Determine the (x, y) coordinate at the center of the cell enclosing the given text.  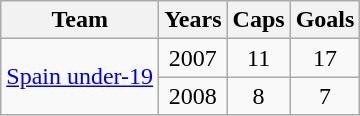
Caps (258, 20)
Team (80, 20)
Goals (325, 20)
8 (258, 96)
17 (325, 58)
2008 (193, 96)
7 (325, 96)
Spain under-19 (80, 77)
11 (258, 58)
2007 (193, 58)
Years (193, 20)
